Extract the [x, y] coordinate from the center of the cell holding the provided text.  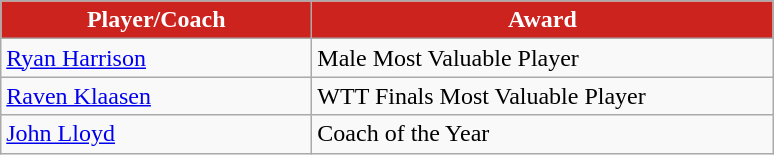
Award [542, 20]
John Lloyd [156, 134]
Ryan Harrison [156, 58]
Player/Coach [156, 20]
WTT Finals Most Valuable Player [542, 96]
Raven Klaasen [156, 96]
Male Most Valuable Player [542, 58]
Coach of the Year [542, 134]
